Scan for the cell matching the given text and deliver its [X, Y] coordinate at center. 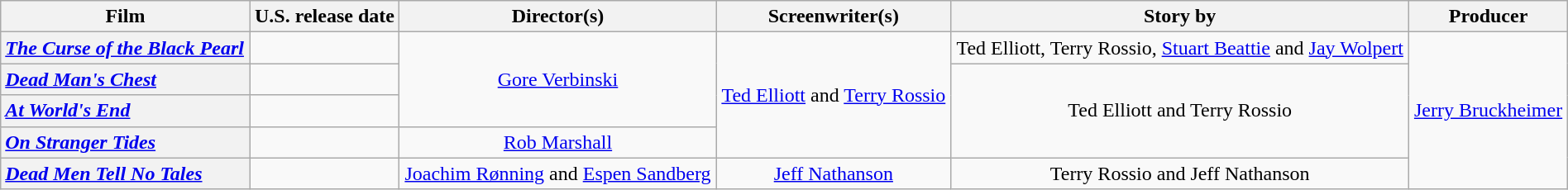
Screenwriter(s) [834, 17]
Story by [1179, 17]
On Stranger Tides [126, 142]
Jeff Nathanson [834, 173]
U.S. release date [324, 17]
Director(s) [557, 17]
Film [126, 17]
Dead Men Tell No Tales [126, 173]
Ted Elliott, Terry Rossio, Stuart Beattie and Jay Wolpert [1179, 48]
At World's End [126, 111]
The Curse of the Black Pearl [126, 48]
Jerry Bruckheimer [1489, 111]
Producer [1489, 17]
Joachim Rønning and Espen Sandberg [557, 173]
Gore Verbinski [557, 79]
Terry Rossio and Jeff Nathanson [1179, 173]
Rob Marshall [557, 142]
Dead Man's Chest [126, 79]
